Detect which cell encompasses the target text, then output its [x, y] center coordinate. 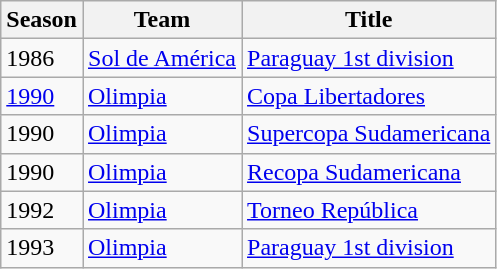
1992 [42, 210]
1986 [42, 58]
Torneo República [369, 210]
Copa Libertadores [369, 96]
Team [162, 20]
Recopa Sudamericana [369, 172]
1993 [42, 248]
Sol de América [162, 58]
Title [369, 20]
Season [42, 20]
Supercopa Sudamericana [369, 134]
